Find where the given text appears and provide that cell's center as [X, Y] coordinate. 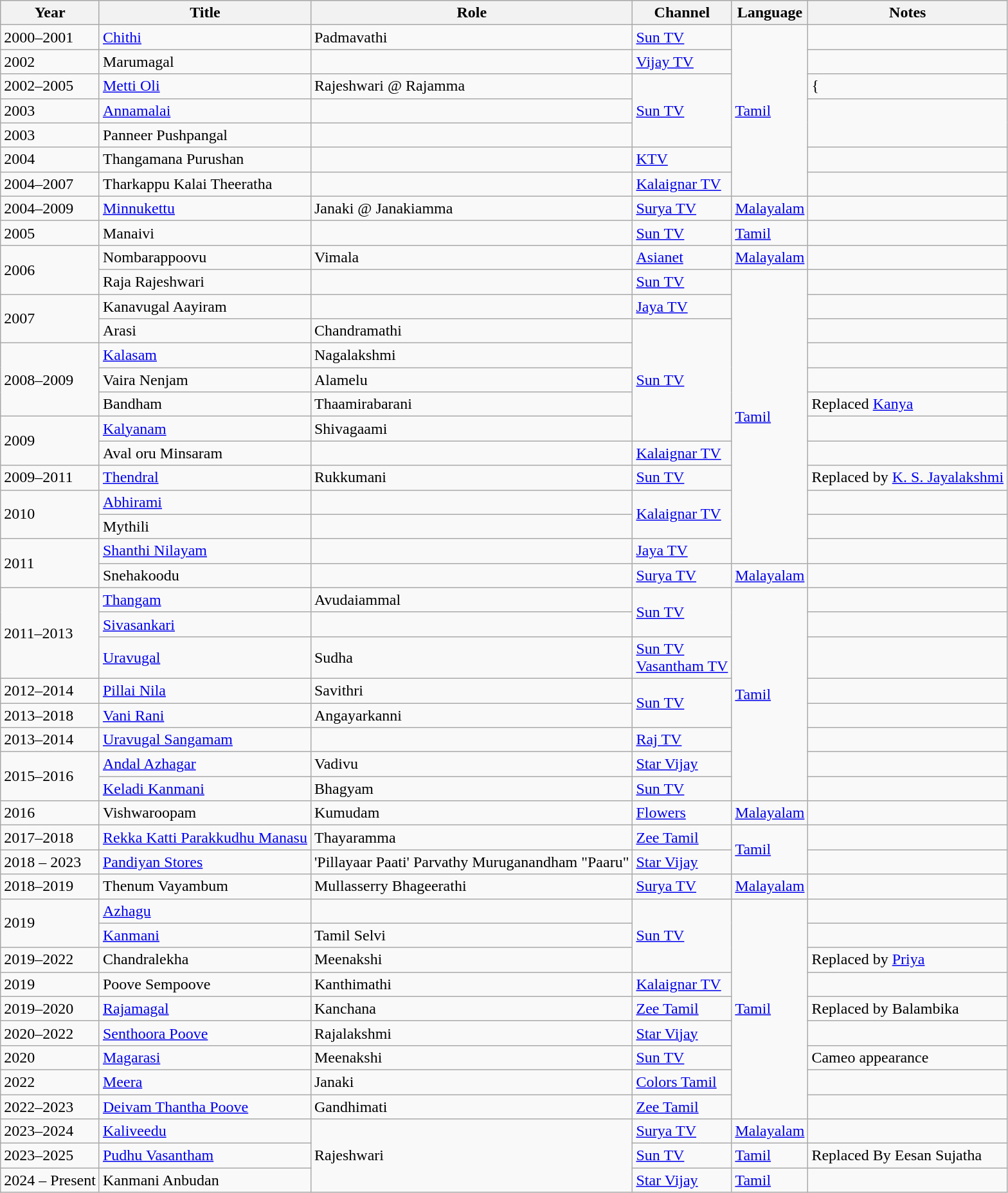
Vimala [472, 257]
Title [204, 13]
Panneer Pushpangal [204, 135]
Flowers [682, 813]
'Pillayaar Paati' Parvathy Muruganandham "Paaru" [472, 862]
2011–2013 [50, 632]
Magarasi [204, 1057]
Chithi [204, 37]
Rajeshwari [472, 1156]
Tamil Selvi [472, 935]
2002–2005 [50, 86]
Year [50, 13]
Aval oru Minsaram [204, 453]
Pillai Nila [204, 690]
Bhagyam [472, 789]
2011 [50, 563]
2006 [50, 269]
Tharkappu Kalai Theeratha [204, 184]
Pudhu Vasantham [204, 1156]
2005 [50, 233]
KTV [682, 159]
Replaced By Eesan Sujatha [908, 1156]
2013–2014 [50, 740]
Thangamana Purushan [204, 159]
Sun TVVasantham TV [682, 657]
Minnukettu [204, 208]
Kumudam [472, 813]
Sudha [472, 657]
2020 [50, 1057]
2023–2024 [50, 1131]
Thendral [204, 478]
Andal Azhagar [204, 764]
2016 [50, 813]
2009–2011 [50, 478]
Vani Rani [204, 715]
Avudaiammal [472, 600]
Mythili [204, 526]
Kanmani Anbudan [204, 1180]
Kaliveedu [204, 1131]
Thayaramma [472, 838]
2010 [50, 514]
2019–2022 [50, 960]
Deivam Thantha Poove [204, 1106]
Rukkumani [472, 478]
2018–2019 [50, 886]
Azhagu [204, 911]
Thenum Vayambum [204, 886]
Arasi [204, 331]
{ [908, 86]
2000–2001 [50, 37]
2004–2009 [50, 208]
Rajeshwari @ Rajamma [472, 86]
Bandham [204, 404]
2024 – Present [50, 1180]
Senthoora Poove [204, 1033]
Abhirami [204, 502]
Vishwaroopam [204, 813]
Vadivu [472, 764]
Colors Tamil [682, 1082]
Channel [682, 13]
Janaki @ Janakiamma [472, 208]
Manaivi [204, 233]
Mullasserry Bhageerathi [472, 886]
2020–2022 [50, 1033]
Rajalakshmi [472, 1033]
2015–2016 [50, 776]
Nagalakshmi [472, 355]
Replaced Kanya [908, 404]
Kanchana [472, 1009]
Replaced by K. S. Jayalakshmi [908, 478]
Poove Sempoove [204, 984]
Kanthimathi [472, 984]
Uravugal Sangamam [204, 740]
Snehakoodu [204, 575]
Vaira Nenjam [204, 380]
Kanmani [204, 935]
2019–2020 [50, 1009]
2004 [50, 159]
Replaced by Balambika [908, 1009]
Keladi Kanmani [204, 789]
Alamelu [472, 380]
Sivasankari [204, 624]
Metti Oli [204, 86]
2012–2014 [50, 690]
Rajamagal [204, 1009]
2008–2009 [50, 380]
Asianet [682, 257]
2004–2007 [50, 184]
Thaamirabarani [472, 404]
Uravugal [204, 657]
Kalyanam [204, 429]
Notes [908, 13]
Marumagal [204, 62]
2002 [50, 62]
Chandramathi [472, 331]
Angayarkanni [472, 715]
Kalasam [204, 355]
2018 – 2023 [50, 862]
Pandiyan Stores [204, 862]
Chandralekha [204, 960]
Role [472, 13]
Cameo appearance [908, 1057]
Replaced by Priya [908, 960]
Shanthi Nilayam [204, 551]
Vijay TV [682, 62]
Savithri [472, 690]
2009 [50, 441]
Janaki [472, 1082]
Shivagaami [472, 429]
Gandhimati [472, 1106]
2007 [50, 319]
Thangam [204, 600]
Padmavathi [472, 37]
Annamalai [204, 111]
Nombarappoovu [204, 257]
2023–2025 [50, 1156]
Rekka Katti Parakkudhu Manasu [204, 838]
Kanavugal Aayiram [204, 307]
2022–2023 [50, 1106]
Raj TV [682, 740]
2022 [50, 1082]
Meera [204, 1082]
2017–2018 [50, 838]
2013–2018 [50, 715]
Language [770, 13]
Raja Rajeshwari [204, 282]
